Pinpoint the cell where the given text exists, returning its [X, Y] midpoint coordinate. 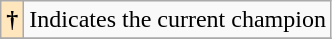
† [12, 20]
Indicates the current champion [178, 20]
